Extract the (x, y) coordinate from the center of the cell holding the provided text.  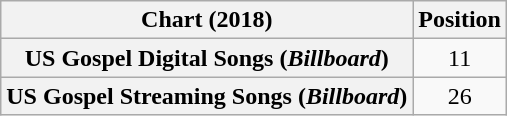
Chart (2018) (207, 20)
26 (460, 96)
11 (460, 58)
US Gospel Digital Songs (Billboard) (207, 58)
Position (460, 20)
US Gospel Streaming Songs (Billboard) (207, 96)
